Output the (X, Y) coordinate of the center of the cell containing the given text.  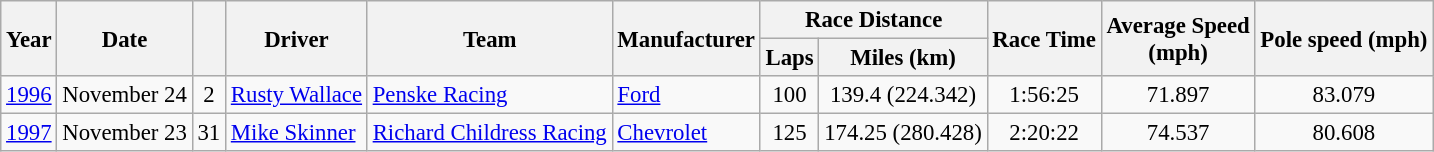
Year (29, 38)
80.608 (1344, 133)
74.537 (1178, 133)
Manufacturer (686, 38)
Race Time (1044, 38)
Richard Childress Racing (490, 133)
100 (790, 95)
139.4 (224.342) (903, 95)
Rusty Wallace (297, 95)
1:56:25 (1044, 95)
Team (490, 38)
83.079 (1344, 95)
Average Speed(mph) (1178, 38)
Driver (297, 38)
Chevrolet (686, 133)
November 24 (124, 95)
125 (790, 133)
31 (208, 133)
Ford (686, 95)
Date (124, 38)
71.897 (1178, 95)
Pole speed (mph) (1344, 38)
174.25 (280.428) (903, 133)
2:20:22 (1044, 133)
1997 (29, 133)
Laps (790, 58)
Miles (km) (903, 58)
Race Distance (874, 20)
Mike Skinner (297, 133)
Penske Racing (490, 95)
1996 (29, 95)
November 23 (124, 133)
2 (208, 95)
